Pinpoint the cell where the given text exists, returning its [X, Y] midpoint coordinate. 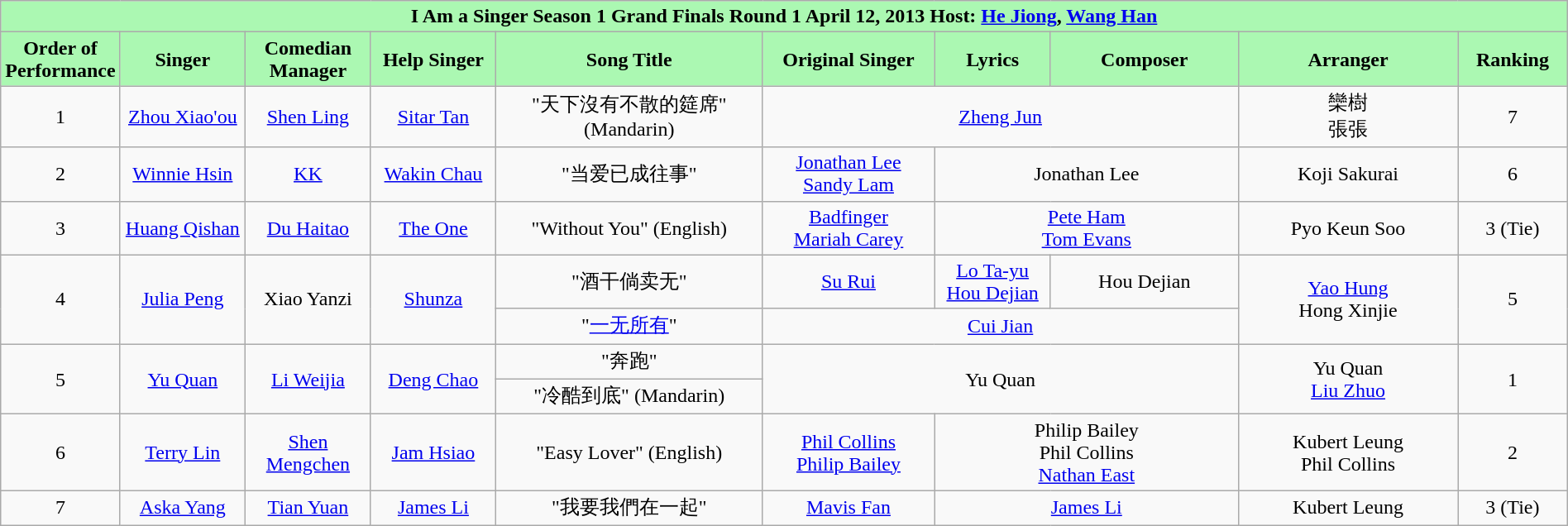
Wakin Chau [433, 174]
Help Singer [433, 60]
"当爱已成往事" [629, 174]
Julia Peng [183, 299]
"Without You" (English) [629, 228]
"酒干倘卖无" [629, 281]
欒樹張張 [1348, 117]
Koji Sakurai [1348, 174]
Terry Lin [183, 452]
I Am a Singer Season 1 Grand Finals Round 1 April 12, 2013 Host: He Jiong, Wang Han [784, 17]
"一无所有" [629, 326]
3 [60, 228]
Pyo Keun Soo [1348, 228]
Zhou Xiao'ou [183, 117]
Deng Chao [433, 379]
Su Rui [849, 281]
Comedian Manager [308, 60]
Song Title [629, 60]
Jam Hsiao [433, 452]
Order of Performance [60, 60]
Jonathan Lee [1087, 174]
"Easy Lover" (English) [629, 452]
4 [60, 299]
"冷酷到底" (Mandarin) [629, 397]
Aska Yang [183, 508]
Xiao Yanzi [308, 299]
Kubert Leung [1348, 508]
Phil CollinsPhilip Bailey [849, 452]
KK [308, 174]
Shen Mengchen [308, 452]
Du Haitao [308, 228]
Arranger [1348, 60]
Kubert LeungPhil Collins [1348, 452]
Shen Ling [308, 117]
Lo Ta-yuHou Dejian [992, 281]
Shunza [433, 299]
Original Singer [849, 60]
Mavis Fan [849, 508]
Winnie Hsin [183, 174]
Singer [183, 60]
BadfingerMariah Carey [849, 228]
Philip BaileyPhil CollinsNathan East [1087, 452]
"我要我們在一起" [629, 508]
Huang Qishan [183, 228]
Cui Jian [1001, 326]
Composer [1145, 60]
Li Weijia [308, 379]
Yao HungHong Xinjie [1348, 299]
"天下沒有不散的筵席" (Mandarin) [629, 117]
Sitar Tan [433, 117]
Hou Dejian [1145, 281]
Yu QuanLiu Zhuo [1348, 379]
Pete HamTom Evans [1087, 228]
Ranking [1513, 60]
Zheng Jun [1001, 117]
Tian Yuan [308, 508]
"奔跑" [629, 362]
Lyrics [992, 60]
The One [433, 228]
Jonathan LeeSandy Lam [849, 174]
